Return the (x, y) coordinate for the center point of the cell that contains the specified text.  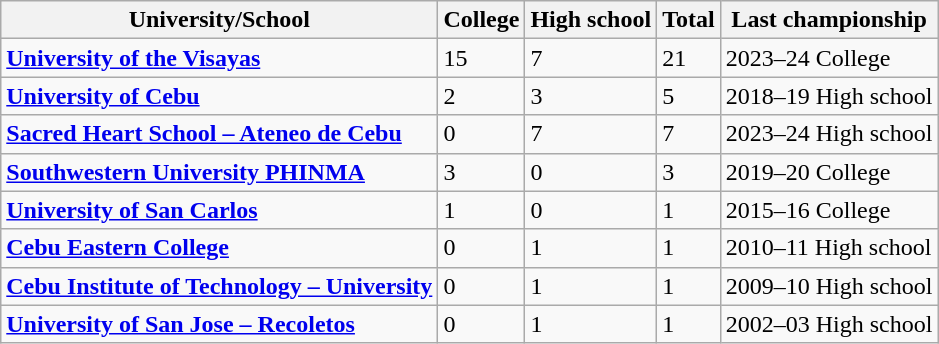
Total (689, 20)
2009–10 High school (829, 286)
5 (689, 96)
2010–11 High school (829, 248)
University of San Jose – Recoletos (220, 324)
High school (591, 20)
Sacred Heart School – Ateneo de Cebu (220, 134)
2023–24 College (829, 58)
2015–16 College (829, 210)
University of the Visayas (220, 58)
Southwestern University PHINMA (220, 172)
University of San Carlos (220, 210)
Cebu Institute of Technology – University (220, 286)
2 (482, 96)
Cebu Eastern College (220, 248)
College (482, 20)
Last championship (829, 20)
2019–20 College (829, 172)
2023–24 High school (829, 134)
15 (482, 58)
21 (689, 58)
2018–19 High school (829, 96)
2002–03 High school (829, 324)
University of Cebu (220, 96)
University/School (220, 20)
